Pinpoint the cell where the given text exists, returning its (x, y) midpoint coordinate. 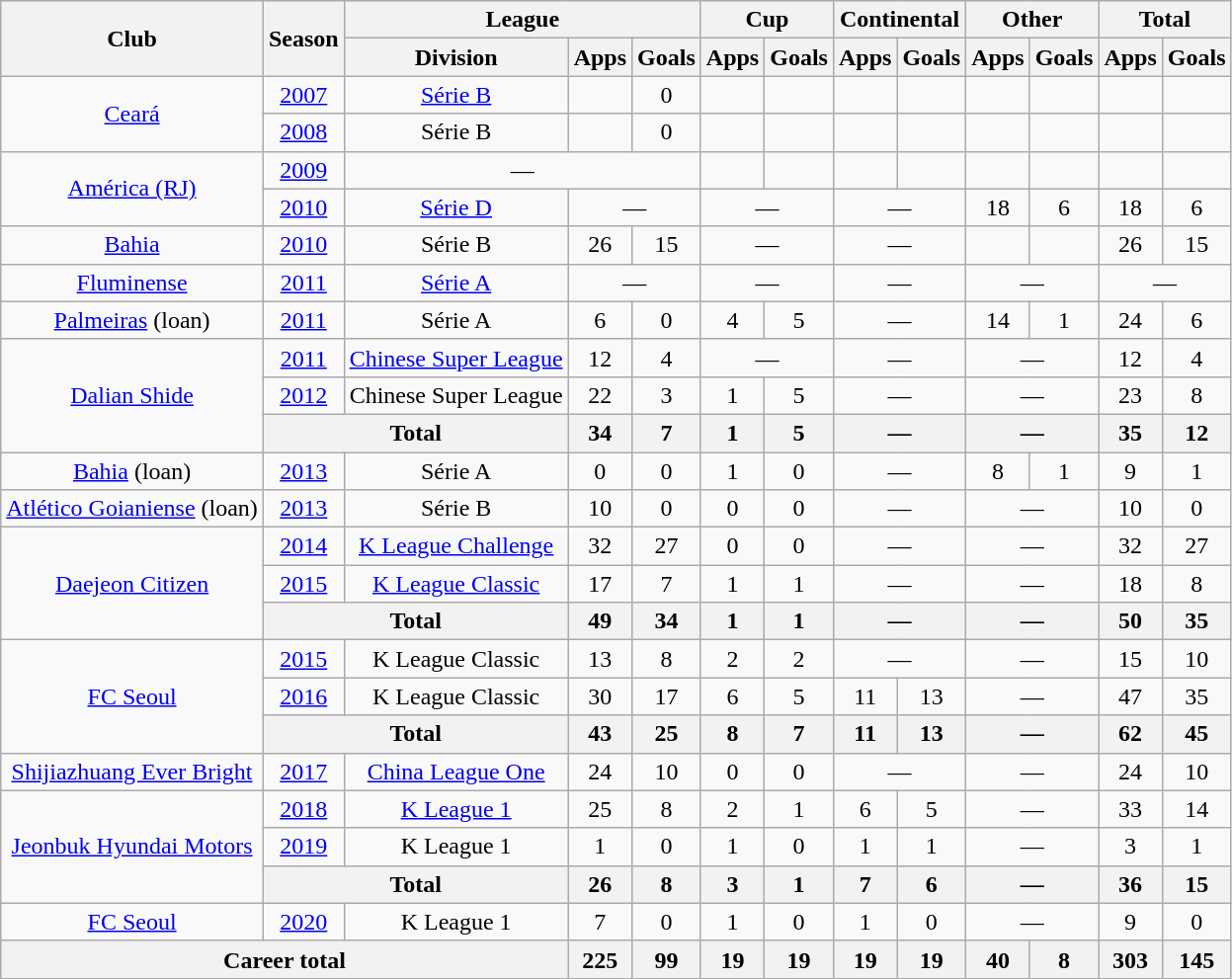
2009 (303, 170)
22 (600, 395)
China League One (456, 772)
145 (1196, 959)
36 (1130, 884)
49 (600, 621)
Bahia (132, 245)
K League Challenge (456, 546)
Club (132, 39)
33 (1130, 809)
303 (1130, 959)
Fluminense (132, 283)
Atlético Goianiense (loan) (132, 509)
2020 (303, 922)
Dalian Shide (132, 395)
Cup (767, 20)
2016 (303, 696)
99 (667, 959)
2012 (303, 395)
23 (1130, 395)
Division (456, 57)
40 (998, 959)
2019 (303, 847)
League (522, 20)
Daejeon Citizen (132, 584)
Season (303, 39)
2017 (303, 772)
47 (1130, 696)
45 (1196, 734)
50 (1130, 621)
Shijiazhuang Ever Bright (132, 772)
América (RJ) (132, 189)
2007 (303, 95)
Other (1032, 20)
Palmeiras (loan) (132, 320)
Jeonbuk Hyundai Motors (132, 847)
225 (600, 959)
62 (1130, 734)
30 (600, 696)
43 (600, 734)
Bahia (loan) (132, 471)
Ceará (132, 114)
Career total (285, 959)
2018 (303, 809)
Continental (899, 20)
Série D (456, 207)
2008 (303, 132)
2014 (303, 546)
